Search for the cell housing the specified text and yield its (x, y) center coordinate. 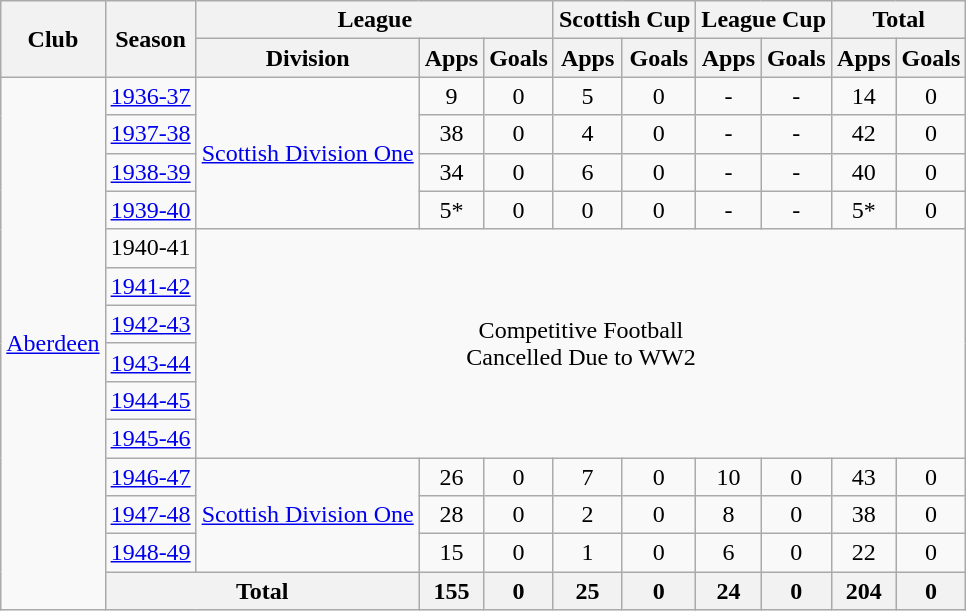
1938-39 (150, 172)
1937-38 (150, 134)
1948-49 (150, 553)
2 (587, 515)
Scottish Cup (624, 20)
4 (587, 134)
8 (728, 515)
22 (864, 553)
1940-41 (150, 248)
5 (587, 96)
1936-37 (150, 96)
1945-46 (150, 438)
10 (728, 477)
24 (728, 591)
Competitive FootballCancelled Due to WW2 (581, 343)
1 (587, 553)
42 (864, 134)
1946-47 (150, 477)
9 (451, 96)
204 (864, 591)
League (374, 20)
7 (587, 477)
28 (451, 515)
1944-45 (150, 400)
1943-44 (150, 362)
14 (864, 96)
155 (451, 591)
1939-40 (150, 210)
Division (308, 58)
Season (150, 39)
Club (53, 39)
1942-43 (150, 324)
34 (451, 172)
25 (587, 591)
40 (864, 172)
1947-48 (150, 515)
Aberdeen (53, 344)
League Cup (764, 20)
26 (451, 477)
15 (451, 553)
1941-42 (150, 286)
43 (864, 477)
